Scan for the cell matching the given text and deliver its [x, y] coordinate at center. 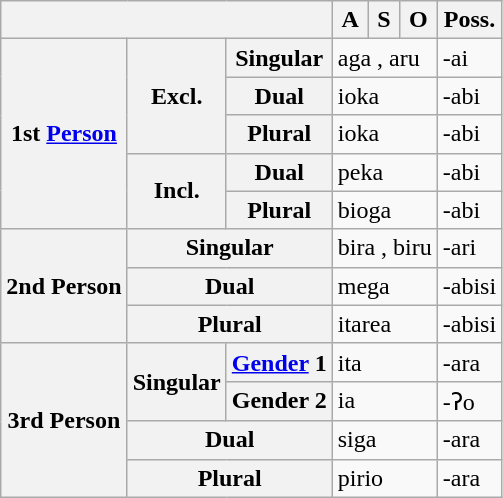
-ʔo [469, 401]
mega [384, 286]
O [418, 20]
A [350, 20]
3rd Person [64, 420]
Incl. [176, 191]
siga [384, 440]
ia [384, 401]
bira , biru [384, 248]
Poss. [469, 20]
-ai [469, 58]
2nd Person [64, 286]
Gender 2 [279, 401]
ita [384, 362]
1st Person [64, 134]
Excl. [176, 96]
-ari [469, 248]
itarea [384, 324]
peka [384, 172]
S [384, 20]
bioga [384, 210]
Gender 1 [279, 362]
pirio [384, 478]
aga , aru [384, 58]
